Identify which cell holds the provided text, then report its [X, Y] central coordinate. 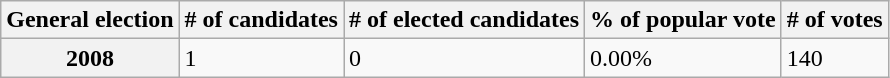
1 [261, 58]
# of votes [834, 20]
140 [834, 58]
0.00% [684, 58]
% of popular vote [684, 20]
0 [464, 58]
2008 [90, 58]
# of candidates [261, 20]
# of elected candidates [464, 20]
General election [90, 20]
